For the text-containing cell, return its midpoint in (x, y) coordinate format. 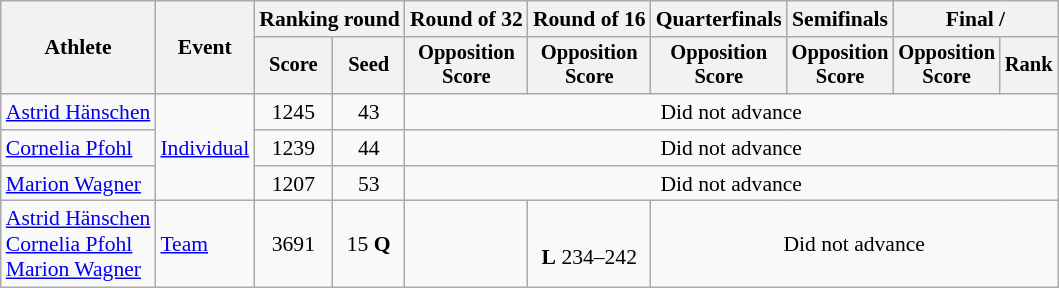
1239 (293, 148)
Astrid Hänschen (78, 112)
1245 (293, 112)
Event (204, 48)
Round of 16 (590, 19)
Final / (975, 19)
L 234–242 (590, 244)
Astrid HänschenCornelia PfohlMarion Wagner (78, 244)
Rank (1029, 66)
44 (369, 148)
Ranking round (330, 19)
Semifinals (840, 19)
Individual (204, 148)
Quarterfinals (719, 19)
Cornelia Pfohl (78, 148)
43 (369, 112)
3691 (293, 244)
Score (293, 66)
Seed (369, 66)
Athlete (78, 48)
15 Q (369, 244)
1207 (293, 184)
53 (369, 184)
Marion Wagner (78, 184)
Team (204, 244)
Round of 32 (466, 19)
